Pinpoint the cell where the given text exists, returning its [X, Y] midpoint coordinate. 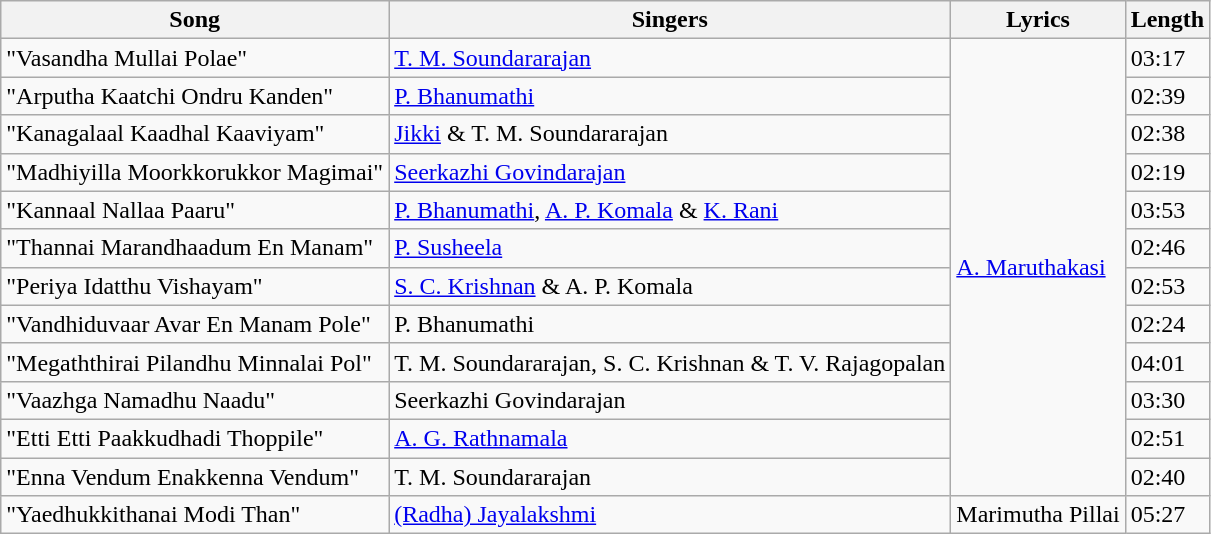
02:19 [1167, 172]
"Kanagalaal Kaadhal Kaaviyam" [195, 134]
"Periya Idatthu Vishayam" [195, 286]
02:46 [1167, 248]
Marimutha Pillai [1038, 515]
P. Susheela [670, 248]
"Megaththirai Pilandhu Minnalai Pol" [195, 362]
02:51 [1167, 438]
Jikki & T. M. Soundararajan [670, 134]
02:24 [1167, 324]
02:53 [1167, 286]
Singers [670, 20]
T. M. Soundararajan, S. C. Krishnan & T. V. Rajagopalan [670, 362]
"Enna Vendum Enakkenna Vendum" [195, 477]
Length [1167, 20]
Lyrics [1038, 20]
02:39 [1167, 96]
A. G. Rathnamala [670, 438]
02:40 [1167, 477]
03:53 [1167, 210]
03:17 [1167, 58]
"Kannaal Nallaa Paaru" [195, 210]
"Thannai Marandhaadum En Manam" [195, 248]
"Vaazhga Namadhu Naadu" [195, 400]
S. C. Krishnan & A. P. Komala [670, 286]
"Vandhiduvaar Avar En Manam Pole" [195, 324]
"Etti Etti Paakkudhadi Thoppile" [195, 438]
"Vasandha Mullai Polae" [195, 58]
P. Bhanumathi, A. P. Komala & K. Rani [670, 210]
05:27 [1167, 515]
"Madhiyilla Moorkkorukkor Magimai" [195, 172]
(Radha) Jayalakshmi [670, 515]
04:01 [1167, 362]
A. Maruthakasi [1038, 268]
"Yaedhukkithanai Modi Than" [195, 515]
Song [195, 20]
"Arputha Kaatchi Ondru Kanden" [195, 96]
02:38 [1167, 134]
03:30 [1167, 400]
